Extract the (X, Y) coordinate from the center of the cell holding the provided text.  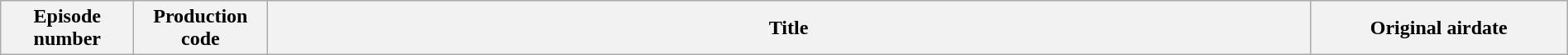
Episode number (68, 28)
Production code (200, 28)
Original airdate (1439, 28)
Title (789, 28)
